Output the (X, Y) coordinate of the center of the cell containing the given text.  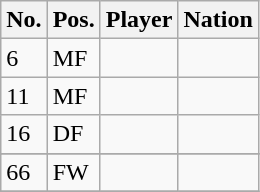
Nation (218, 20)
Pos. (74, 20)
Player (139, 20)
11 (24, 96)
No. (24, 20)
FW (74, 172)
16 (24, 134)
6 (24, 58)
66 (24, 172)
DF (74, 134)
